Detect which cell encompasses the target text, then output its (x, y) center coordinate. 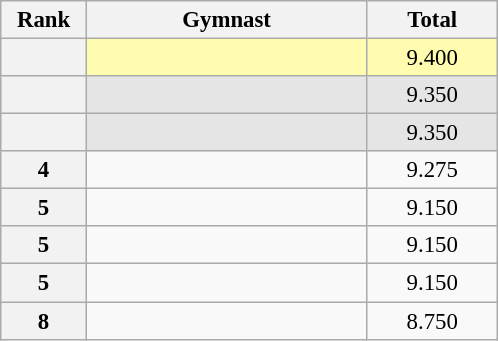
8.750 (432, 321)
8 (44, 321)
Total (432, 20)
Gymnast (226, 20)
Rank (44, 20)
9.400 (432, 58)
9.275 (432, 170)
4 (44, 170)
